Locate the cell with the specified text and output its [X, Y] center coordinate. 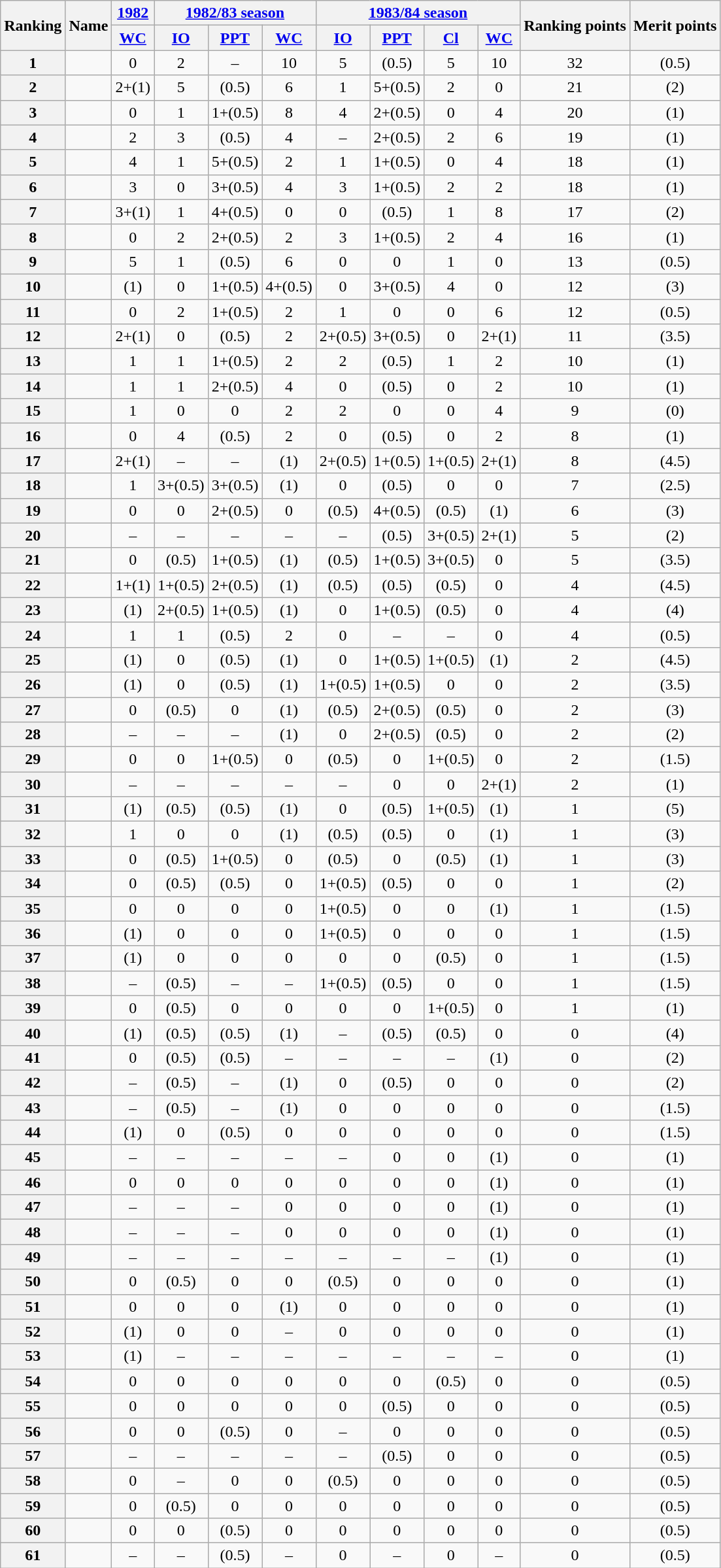
(2.5) [675, 486]
51 [33, 1307]
59 [33, 1505]
43 [33, 1108]
46 [33, 1182]
(0) [675, 411]
47 [33, 1207]
56 [33, 1431]
36 [33, 933]
34 [33, 884]
54 [33, 1381]
1+(1) [133, 585]
41 [33, 1058]
Cl [451, 38]
61 [33, 1556]
31 [33, 809]
49 [33, 1257]
40 [33, 1033]
1982 [133, 13]
38 [33, 983]
26 [33, 684]
53 [33, 1356]
45 [33, 1158]
Ranking points [575, 25]
25 [33, 659]
1983/84 season [418, 13]
57 [33, 1456]
42 [33, 1082]
1982/83 season [235, 13]
55 [33, 1406]
37 [33, 958]
35 [33, 909]
39 [33, 1008]
(5) [675, 809]
30 [33, 784]
48 [33, 1232]
Name [89, 25]
58 [33, 1480]
Ranking [33, 25]
28 [33, 735]
24 [33, 635]
23 [33, 610]
14 [33, 386]
52 [33, 1331]
15 [33, 411]
44 [33, 1133]
22 [33, 585]
60 [33, 1531]
29 [33, 759]
3+(1) [133, 212]
33 [33, 859]
50 [33, 1282]
Merit points [675, 25]
27 [33, 709]
